Extract the [X, Y] coordinate from the center of the cell holding the provided text.  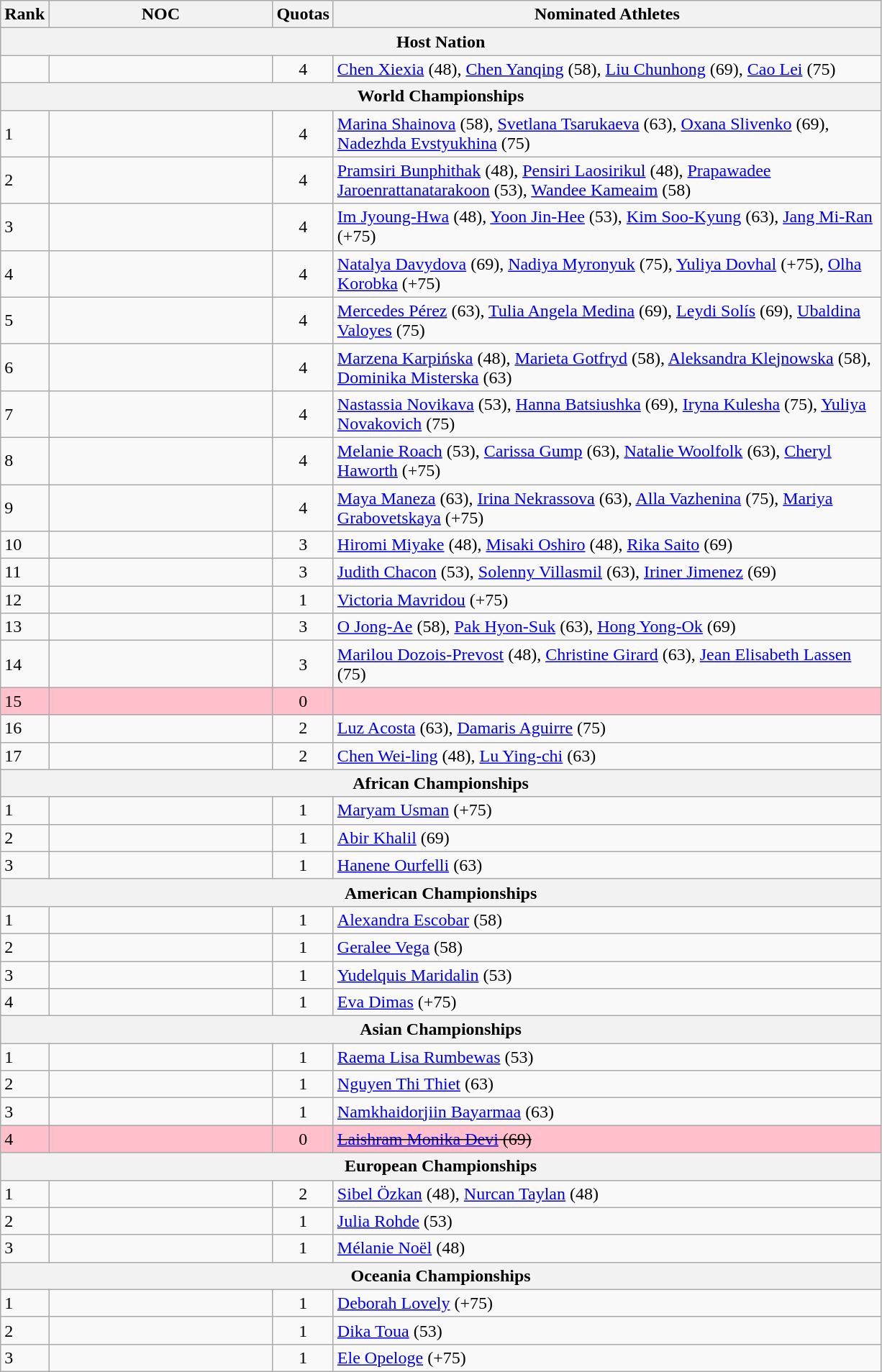
14 [24, 664]
Deborah Lovely (+75) [607, 1303]
13 [24, 627]
Host Nation [441, 42]
Ele Opeloge (+75) [607, 1358]
Nastassia Novikava (53), Hanna Batsiushka (69), Iryna Kulesha (75), Yuliya Novakovich (75) [607, 414]
Hiromi Miyake (48), Misaki Oshiro (48), Rika Saito (69) [607, 545]
Nguyen Thi Thiet (63) [607, 1084]
Marzena Karpińska (48), Marieta Gotfryd (58), Aleksandra Klejnowska (58), Dominika Misterska (63) [607, 367]
Laishram Monika Devi (69) [607, 1139]
American Championships [441, 892]
Marina Shainova (58), Svetlana Tsarukaeva (63), Oxana Slivenko (69), Nadezhda Evstyukhina (75) [607, 134]
Pramsiri Bunphithak (48), Pensiri Laosirikul (48), Prapawadee Jaroenrattanatarakoon (53), Wandee Kameaim (58) [607, 180]
Abir Khalil (69) [607, 838]
5 [24, 321]
African Championships [441, 783]
Asian Championships [441, 1030]
15 [24, 701]
Judith Chacon (53), Solenny Villasmil (63), Iriner Jimenez (69) [607, 572]
12 [24, 600]
17 [24, 756]
Yudelquis Maridalin (53) [607, 974]
World Championships [441, 96]
Victoria Mavridou (+75) [607, 600]
Raema Lisa Rumbewas (53) [607, 1057]
Sibel Özkan (48), Nurcan Taylan (48) [607, 1194]
Maya Maneza (63), Irina Nekrassova (63), Alla Vazhenina (75), Mariya Grabovetskaya (+75) [607, 508]
Marilou Dozois-Prevost (48), Christine Girard (63), Jean Elisabeth Lassen (75) [607, 664]
Chen Wei-ling (48), Lu Ying-chi (63) [607, 756]
Luz Acosta (63), Damaris Aguirre (75) [607, 728]
11 [24, 572]
10 [24, 545]
Hanene Ourfelli (63) [607, 865]
Maryam Usman (+75) [607, 810]
8 [24, 460]
Mercedes Pérez (63), Tulia Angela Medina (69), Leydi Solís (69), Ubaldina Valoyes (75) [607, 321]
Dika Toua (53) [607, 1330]
Chen Xiexia (48), Chen Yanqing (58), Liu Chunhong (69), Cao Lei (75) [607, 69]
Oceania Championships [441, 1276]
Eva Dimas (+75) [607, 1002]
Im Jyoung-Hwa (48), Yoon Jin-Hee (53), Kim Soo-Kyung (63), Jang Mi-Ran (+75) [607, 227]
Melanie Roach (53), Carissa Gump (63), Natalie Woolfolk (63), Cheryl Haworth (+75) [607, 460]
9 [24, 508]
Julia Rohde (53) [607, 1221]
Alexandra Escobar (58) [607, 920]
Geralee Vega (58) [607, 947]
Nominated Athletes [607, 14]
NOC [161, 14]
6 [24, 367]
European Championships [441, 1166]
7 [24, 414]
16 [24, 728]
O Jong-Ae (58), Pak Hyon-Suk (63), Hong Yong-Ok (69) [607, 627]
Namkhaidorjiin Bayarmaa (63) [607, 1112]
Rank [24, 14]
Mélanie Noël (48) [607, 1248]
Quotas [303, 14]
Natalya Davydova (69), Nadiya Myronyuk (75), Yuliya Dovhal (+75), Olha Korobka (+75) [607, 273]
